Capture the cell that displays the provided text and extract its [x, y] central coordinate. 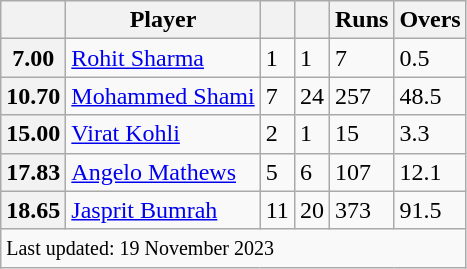
Last updated: 19 November 2023 [234, 248]
12.1 [430, 172]
Angelo Mathews [163, 172]
24 [312, 96]
5 [277, 172]
7.00 [34, 58]
0.5 [430, 58]
2 [277, 134]
107 [361, 172]
17.83 [34, 172]
20 [312, 210]
11 [277, 210]
Runs [361, 20]
Rohit Sharma [163, 58]
Mohammed Shami [163, 96]
Overs [430, 20]
15.00 [34, 134]
15 [361, 134]
91.5 [430, 210]
257 [361, 96]
3.3 [430, 134]
Virat Kohli [163, 134]
18.65 [34, 210]
6 [312, 172]
48.5 [430, 96]
Player [163, 20]
10.70 [34, 96]
Jasprit Bumrah [163, 210]
373 [361, 210]
